Detect which cell encompasses the target text, then output its (X, Y) center coordinate. 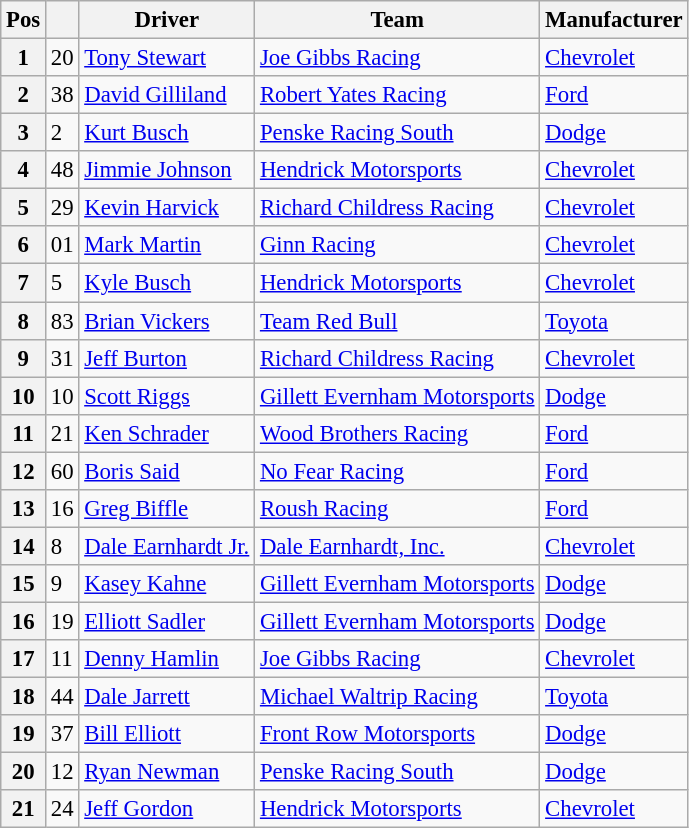
38 (62, 95)
Roush Racing (398, 509)
Jeff Burton (167, 358)
Ryan Newman (167, 772)
60 (62, 471)
David Gilliland (167, 95)
Boris Said (167, 471)
Team (398, 20)
Brian Vickers (167, 321)
1 (24, 58)
Mark Martin (167, 245)
Kurt Busch (167, 133)
29 (62, 208)
3 (24, 133)
13 (24, 509)
Denny Hamlin (167, 659)
Robert Yates Racing (398, 95)
Dale Jarrett (167, 697)
Dale Earnhardt, Inc. (398, 546)
Ginn Racing (398, 245)
Greg Biffle (167, 509)
01 (62, 245)
18 (24, 697)
37 (62, 734)
Driver (167, 20)
Scott Riggs (167, 396)
Pos (24, 20)
Manufacturer (614, 20)
83 (62, 321)
24 (62, 809)
No Fear Racing (398, 471)
6 (24, 245)
Jeff Gordon (167, 809)
Front Row Motorsports (398, 734)
48 (62, 170)
Kevin Harvick (167, 208)
15 (24, 584)
Elliott Sadler (167, 621)
Jimmie Johnson (167, 170)
Kasey Kahne (167, 584)
Tony Stewart (167, 58)
Michael Waltrip Racing (398, 697)
7 (24, 283)
31 (62, 358)
44 (62, 697)
Wood Brothers Racing (398, 433)
4 (24, 170)
Kyle Busch (167, 283)
17 (24, 659)
Bill Elliott (167, 734)
Dale Earnhardt Jr. (167, 546)
Ken Schrader (167, 433)
Team Red Bull (398, 321)
14 (24, 546)
